From the cell containing the given text, extract its center point as (x, y) coordinate. 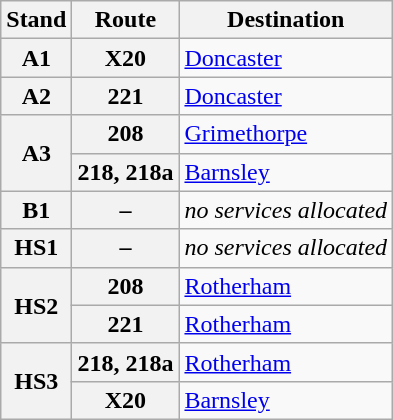
A2 (36, 96)
Route (126, 20)
HS2 (36, 305)
B1 (36, 210)
HS1 (36, 248)
A1 (36, 58)
A3 (36, 153)
Stand (36, 20)
Grimethorpe (286, 134)
HS3 (36, 381)
Destination (286, 20)
